Scan for the cell matching the given text and deliver its [x, y] coordinate at center. 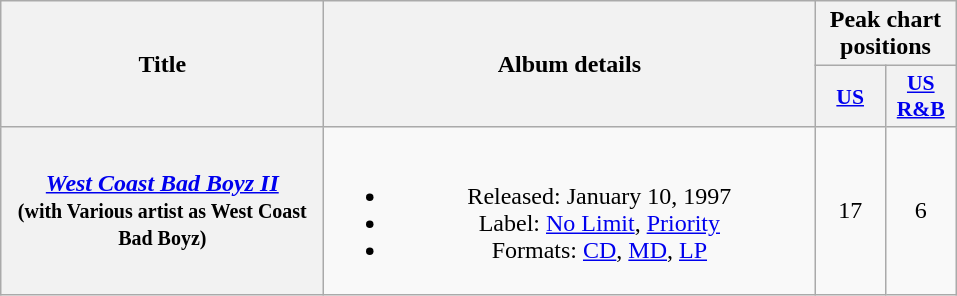
Released: January 10, 1997Label: No Limit, PriorityFormats: CD, MD, LP [570, 210]
US [850, 96]
West Coast Bad Boyz II(with Various artist as West Coast Bad Boyz) [162, 210]
6 [920, 210]
Title [162, 64]
Album details [570, 64]
17 [850, 210]
USR&B [920, 96]
Peak chart positions [886, 34]
